Capture the cell that displays the provided text and extract its [x, y] central coordinate. 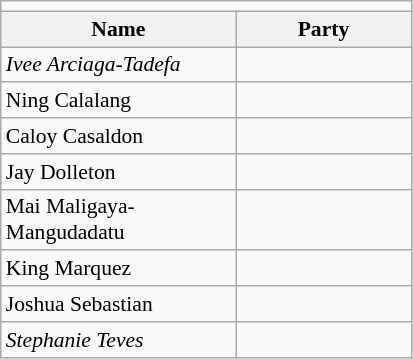
Mai Maligaya-Mangudadatu [118, 220]
Party [324, 29]
Joshua Sebastian [118, 304]
Jay Dolleton [118, 172]
Ning Calalang [118, 101]
Ivee Arciaga-Tadefa [118, 65]
Caloy Casaldon [118, 136]
Name [118, 29]
King Marquez [118, 269]
Stephanie Teves [118, 340]
